Return [x, y] of the center of cell containing provided text 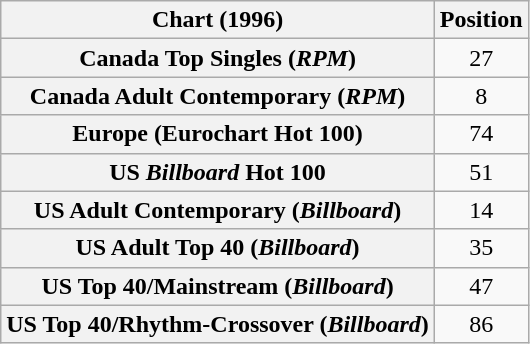
Position [481, 20]
51 [481, 172]
35 [481, 248]
14 [481, 210]
US Billboard Hot 100 [218, 172]
47 [481, 286]
Canada Adult Contemporary (RPM) [218, 96]
86 [481, 324]
US Top 40/Mainstream (Billboard) [218, 286]
Chart (1996) [218, 20]
US Adult Contemporary (Billboard) [218, 210]
US Adult Top 40 (Billboard) [218, 248]
27 [481, 58]
Canada Top Singles (RPM) [218, 58]
US Top 40/Rhythm-Crossover (Billboard) [218, 324]
8 [481, 96]
74 [481, 134]
Europe (Eurochart Hot 100) [218, 134]
